Pinpoint the cell where the given text exists, returning its (X, Y) midpoint coordinate. 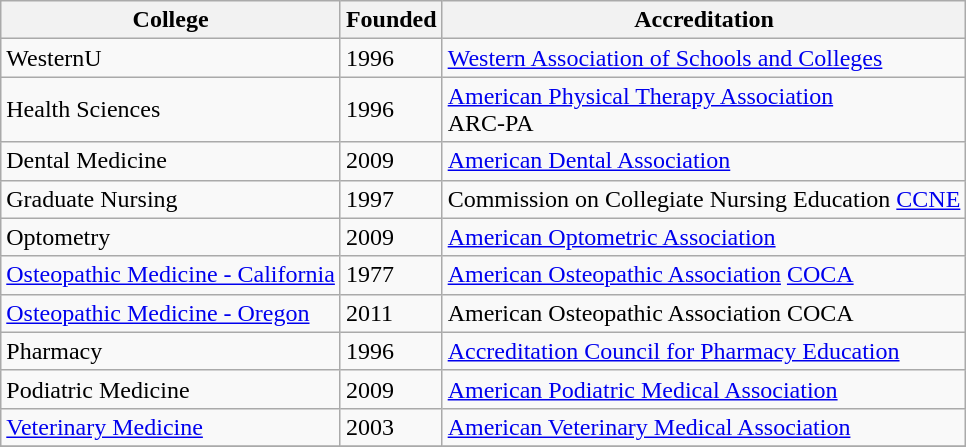
Veterinary Medicine (171, 427)
2003 (391, 427)
Osteopathic Medicine - California (171, 275)
1997 (391, 199)
American Veterinary Medical Association (704, 427)
American Dental Association (704, 161)
1977 (391, 275)
American Physical Therapy Association ARC-PA (704, 110)
Podiatric Medicine (171, 389)
Graduate Nursing (171, 199)
American Podiatric Medical Association (704, 389)
Founded (391, 20)
2011 (391, 313)
Dental Medicine (171, 161)
Osteopathic Medicine - Oregon (171, 313)
American Optometric Association (704, 237)
Commission on Collegiate Nursing Education CCNE (704, 199)
Accreditation Council for Pharmacy Education (704, 351)
WesternU (171, 58)
Pharmacy (171, 351)
Health Sciences (171, 110)
Accreditation (704, 20)
Optometry (171, 237)
College (171, 20)
Western Association of Schools and Colleges (704, 58)
